Search for the cell housing the specified text and yield its [x, y] center coordinate. 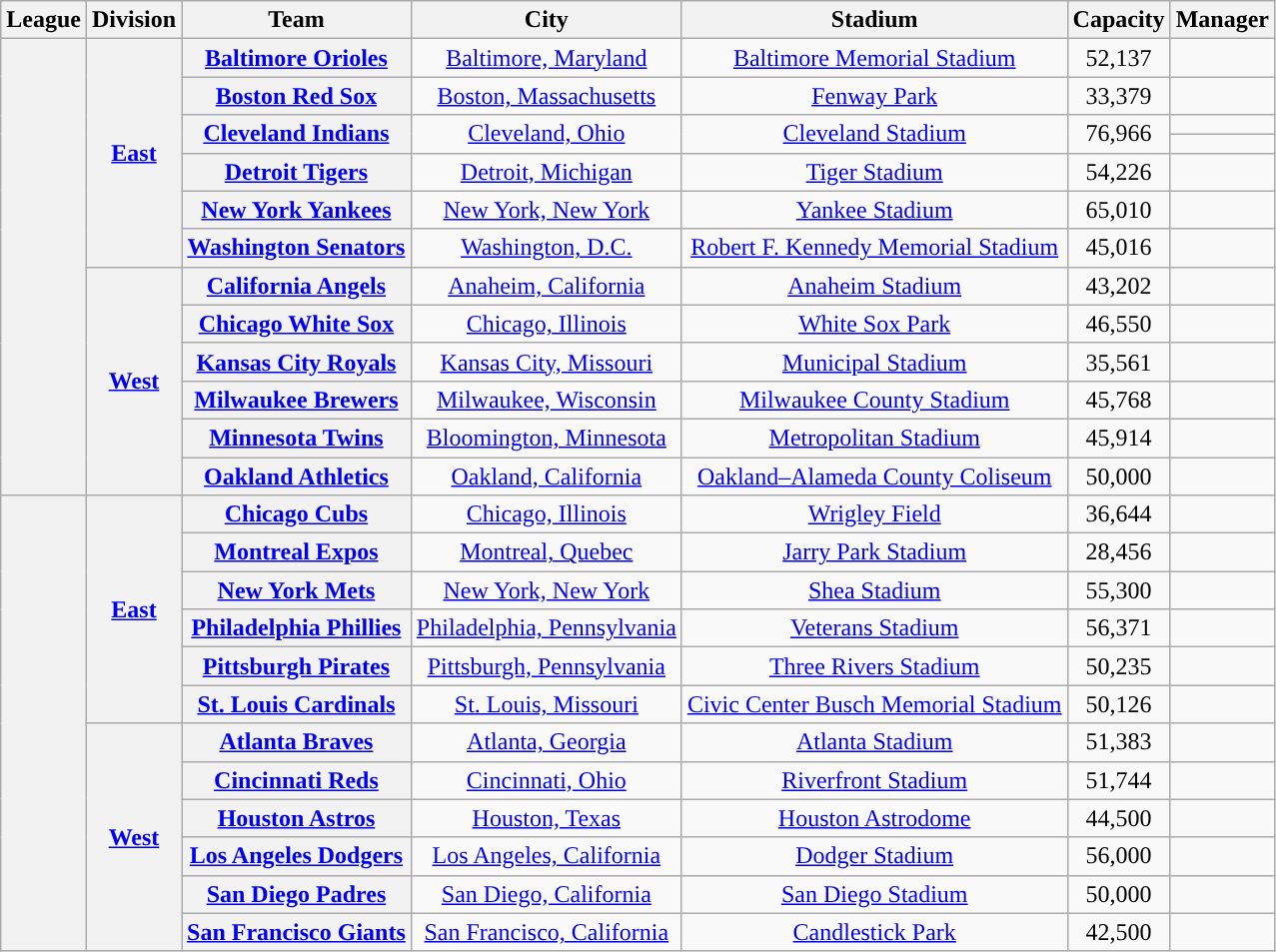
League [44, 20]
Milwaukee Brewers [297, 400]
Civic Center Busch Memorial Stadium [874, 704]
Washington Senators [297, 248]
Boston Red Sox [297, 96]
Jarry Park Stadium [874, 552]
Cincinnati Reds [297, 780]
Detroit Tigers [297, 172]
Cleveland, Ohio [546, 134]
St. Louis Cardinals [297, 704]
Kansas City, Missouri [546, 362]
Oakland–Alameda County Coliseum [874, 476]
Oakland, California [546, 476]
Houston Astros [297, 818]
Capacity [1119, 20]
Riverfront Stadium [874, 780]
Los Angeles, California [546, 856]
Montreal Expos [297, 552]
San Diego, California [546, 894]
Municipal Stadium [874, 362]
45,768 [1119, 400]
43,202 [1119, 286]
Milwaukee County Stadium [874, 400]
Chicago Cubs [297, 514]
33,379 [1119, 96]
Anaheim, California [546, 286]
Tiger Stadium [874, 172]
Detroit, Michigan [546, 172]
44,500 [1119, 818]
50,235 [1119, 666]
San Francisco, California [546, 932]
Dodger Stadium [874, 856]
Kansas City Royals [297, 362]
Veterans Stadium [874, 628]
Baltimore, Maryland [546, 58]
Bloomington, Minnesota [546, 438]
St. Louis, Missouri [546, 704]
42,500 [1119, 932]
Boston, Massachusetts [546, 96]
Minnesota Twins [297, 438]
Baltimore Memorial Stadium [874, 58]
46,550 [1119, 324]
54,226 [1119, 172]
Philadelphia Phillies [297, 628]
Robert F. Kennedy Memorial Stadium [874, 248]
51,744 [1119, 780]
San Diego Stadium [874, 894]
36,644 [1119, 514]
Philadelphia, Pennsylvania [546, 628]
Houston Astrodome [874, 818]
50,126 [1119, 704]
Cleveland Stadium [874, 134]
Metropolitan Stadium [874, 438]
Milwaukee, Wisconsin [546, 400]
Cleveland Indians [297, 134]
Division [134, 20]
Washington, D.C. [546, 248]
35,561 [1119, 362]
Chicago White Sox [297, 324]
Candlestick Park [874, 932]
45,914 [1119, 438]
56,371 [1119, 628]
Wrigley Field [874, 514]
White Sox Park [874, 324]
Baltimore Orioles [297, 58]
Atlanta Stadium [874, 742]
28,456 [1119, 552]
Atlanta Braves [297, 742]
Shea Stadium [874, 590]
San Francisco Giants [297, 932]
Los Angeles Dodgers [297, 856]
Manager [1222, 20]
Team [297, 20]
56,000 [1119, 856]
Montreal, Quebec [546, 552]
Houston, Texas [546, 818]
San Diego Padres [297, 894]
Stadium [874, 20]
Yankee Stadium [874, 210]
Pittsburgh, Pennsylvania [546, 666]
Fenway Park [874, 96]
52,137 [1119, 58]
Oakland Athletics [297, 476]
Pittsburgh Pirates [297, 666]
45,016 [1119, 248]
Three Rivers Stadium [874, 666]
65,010 [1119, 210]
City [546, 20]
Anaheim Stadium [874, 286]
California Angels [297, 286]
76,966 [1119, 134]
51,383 [1119, 742]
Atlanta, Georgia [546, 742]
New York Mets [297, 590]
New York Yankees [297, 210]
Cincinnati, Ohio [546, 780]
55,300 [1119, 590]
